From the cell containing the given text, extract its center point as [X, Y] coordinate. 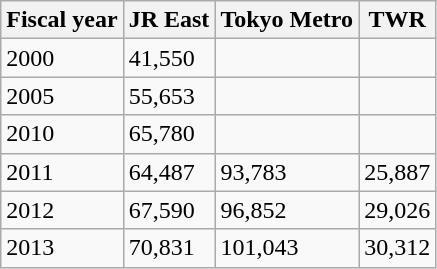
JR East [169, 20]
2000 [62, 58]
93,783 [287, 172]
55,653 [169, 96]
41,550 [169, 58]
2010 [62, 134]
Fiscal year [62, 20]
2013 [62, 248]
70,831 [169, 248]
2011 [62, 172]
Tokyo Metro [287, 20]
29,026 [398, 210]
2012 [62, 210]
2005 [62, 96]
65,780 [169, 134]
101,043 [287, 248]
67,590 [169, 210]
25,887 [398, 172]
96,852 [287, 210]
30,312 [398, 248]
64,487 [169, 172]
TWR [398, 20]
